Locate the cell with the specified text and output its [X, Y] center coordinate. 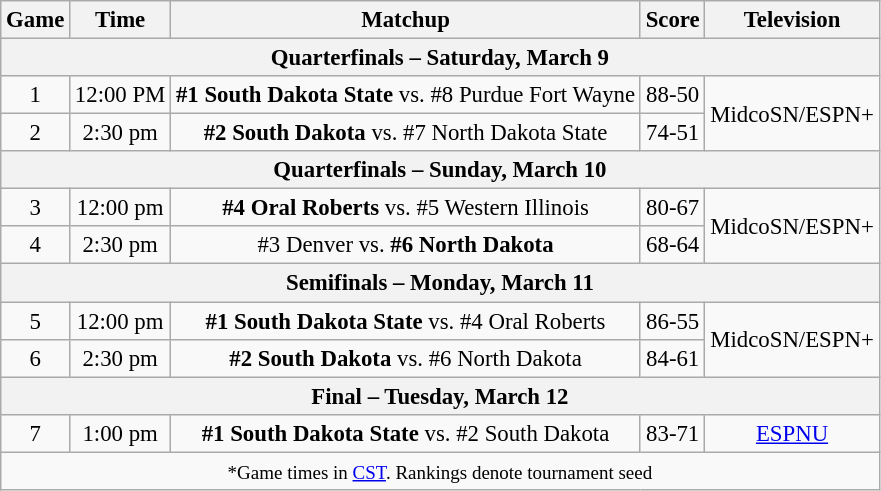
Quarterfinals – Saturday, March 9 [440, 58]
1 [36, 95]
*Game times in CST. Rankings denote tournament seed [440, 471]
Final – Tuesday, March 12 [440, 396]
88-50 [672, 95]
1:00 pm [120, 433]
Television [792, 20]
#3 Denver vs. #6 North Dakota [406, 245]
6 [36, 358]
#1 South Dakota State vs. #8 Purdue Fort Wayne [406, 95]
Quarterfinals – Sunday, March 10 [440, 170]
12:00 PM [120, 95]
83-71 [672, 433]
3 [36, 208]
ESPNU [792, 433]
74-51 [672, 133]
Semifinals – Monday, March 11 [440, 283]
Game [36, 20]
#2 South Dakota vs. #6 North Dakota [406, 358]
4 [36, 245]
86-55 [672, 321]
5 [36, 321]
Matchup [406, 20]
68-64 [672, 245]
84-61 [672, 358]
#1 South Dakota State vs. #4 Oral Roberts [406, 321]
#4 Oral Roberts vs. #5 Western Illinois [406, 208]
80-67 [672, 208]
Time [120, 20]
#1 South Dakota State vs. #2 South Dakota [406, 433]
Score [672, 20]
7 [36, 433]
#2 South Dakota vs. #7 North Dakota State [406, 133]
2 [36, 133]
